Scan for the cell matching the given text and deliver its [X, Y] coordinate at center. 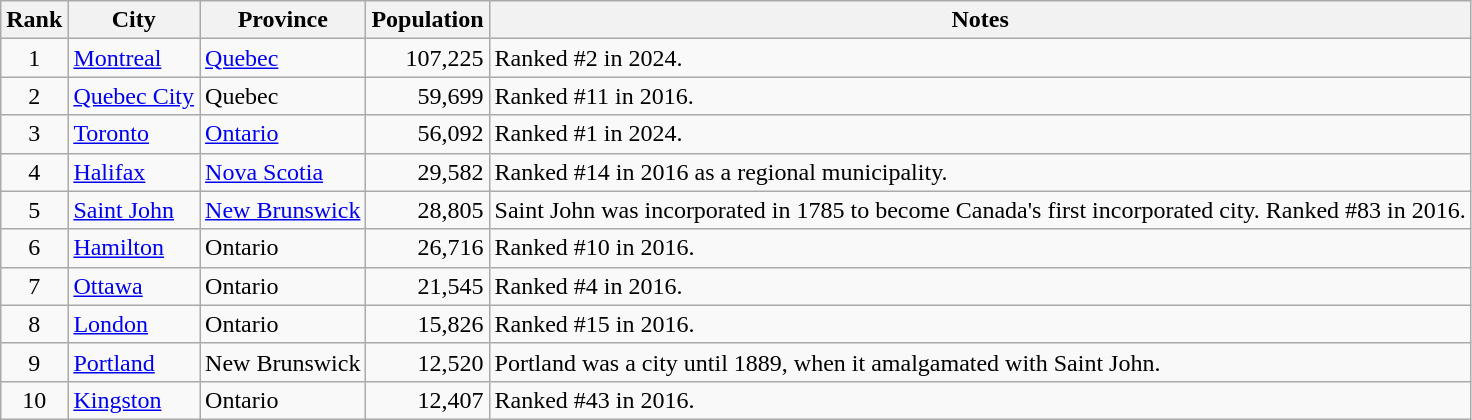
Portland [134, 362]
21,545 [428, 286]
Saint John was incorporated in 1785 to become Canada's first incorporated city. Ranked #83 in 2016. [980, 210]
1 [34, 58]
107,225 [428, 58]
Hamilton [134, 248]
Quebec City [134, 96]
Ranked #15 in 2016. [980, 324]
Ranked #43 in 2016. [980, 400]
Ranked #4 in 2016. [980, 286]
9 [34, 362]
29,582 [428, 172]
6 [34, 248]
15,826 [428, 324]
City [134, 20]
Kingston [134, 400]
Ranked #1 in 2024. [980, 134]
8 [34, 324]
12,520 [428, 362]
Nova Scotia [283, 172]
Ranked #14 in 2016 as a regional municipality. [980, 172]
Montreal [134, 58]
59,699 [428, 96]
Ottawa [134, 286]
Toronto [134, 134]
26,716 [428, 248]
7 [34, 286]
Portland was a city until 1889, when it amalgamated with Saint John. [980, 362]
Ranked #10 in 2016. [980, 248]
Province [283, 20]
Rank [34, 20]
Notes [980, 20]
Halifax [134, 172]
3 [34, 134]
56,092 [428, 134]
London [134, 324]
5 [34, 210]
10 [34, 400]
28,805 [428, 210]
Ranked #2 in 2024. [980, 58]
Population [428, 20]
12,407 [428, 400]
4 [34, 172]
2 [34, 96]
Ranked #11 in 2016. [980, 96]
Saint John [134, 210]
